For the text-containing cell, return its midpoint in (x, y) coordinate format. 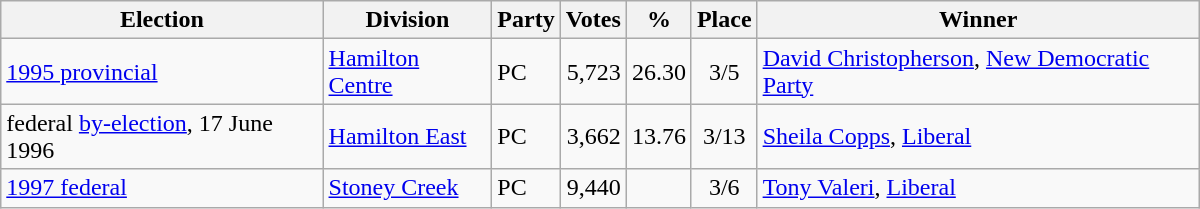
3,662 (593, 136)
federal by-election, 17 June 1996 (162, 136)
5,723 (593, 72)
Stoney Creek (408, 188)
Election (162, 20)
Place (724, 20)
26.30 (658, 72)
Votes (593, 20)
Party (526, 20)
3/6 (724, 188)
Sheila Copps, Liberal (978, 136)
3/13 (724, 136)
Winner (978, 20)
David Christopherson, New Democratic Party (978, 72)
13.76 (658, 136)
1995 provincial (162, 72)
3/5 (724, 72)
Hamilton East (408, 136)
Division (408, 20)
9,440 (593, 188)
% (658, 20)
Tony Valeri, Liberal (978, 188)
Hamilton Centre (408, 72)
1997 federal (162, 188)
